Output the (X, Y) coordinate of the center of the cell containing the given text.  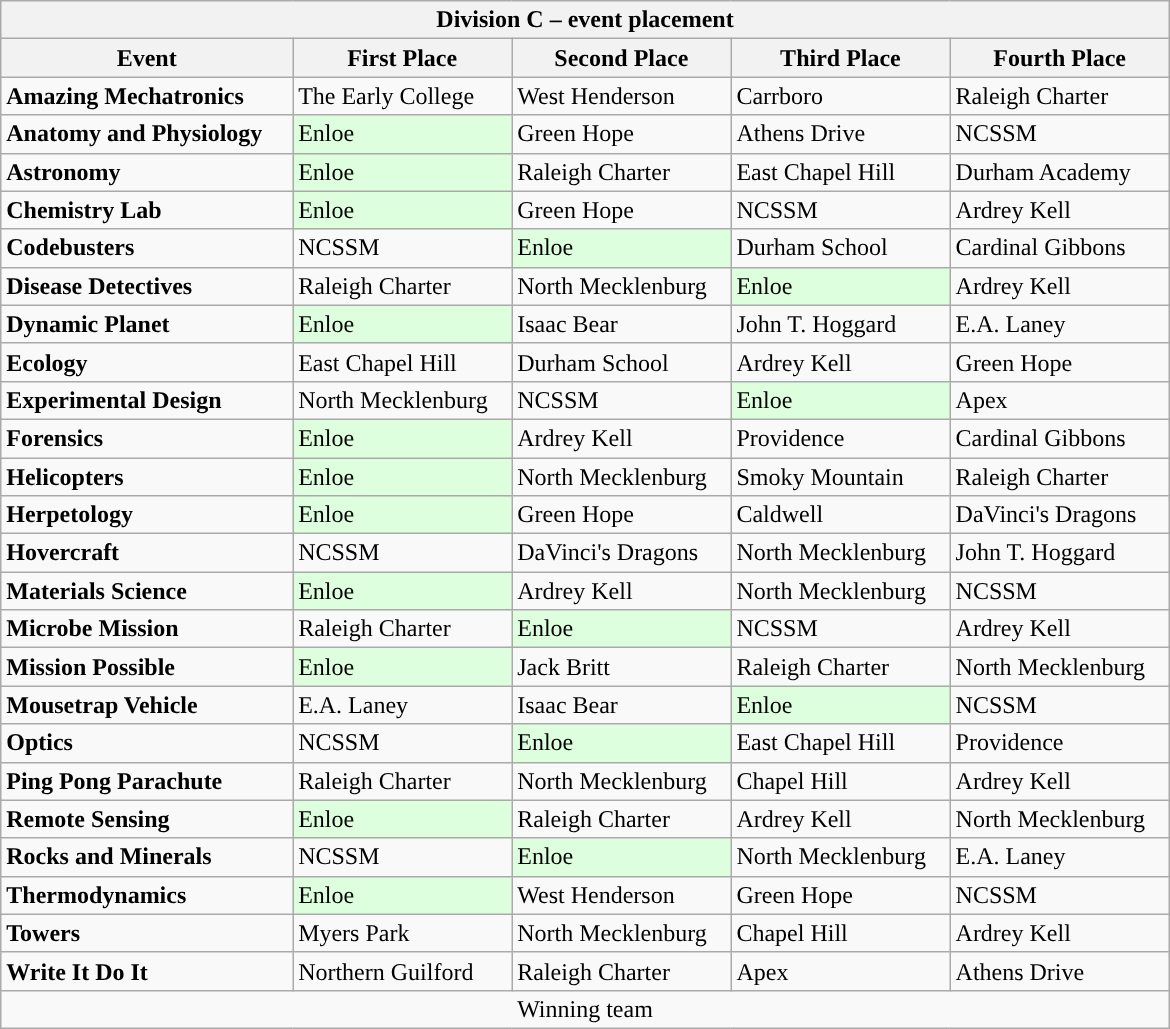
Smoky Mountain (840, 477)
Materials Science (147, 591)
Carrboro (840, 96)
Ping Pong Parachute (147, 781)
Thermodynamics (147, 895)
Third Place (840, 58)
Anatomy and Physiology (147, 134)
Winning team (585, 1009)
Durham Academy (1060, 172)
Chemistry Lab (147, 210)
Optics (147, 743)
Caldwell (840, 515)
Experimental Design (147, 400)
Forensics (147, 438)
Myers Park (402, 933)
Ecology (147, 362)
Towers (147, 933)
First Place (402, 58)
The Early College (402, 96)
Astronomy (147, 172)
Helicopters (147, 477)
Remote Sensing (147, 819)
Write It Do It (147, 971)
Northern Guilford (402, 971)
Microbe Mission (147, 629)
Fourth Place (1060, 58)
Rocks and Minerals (147, 857)
Jack Britt (622, 667)
Dynamic Planet (147, 324)
Amazing Mechatronics (147, 96)
Event (147, 58)
Division C – event placement (585, 20)
Hovercraft (147, 553)
Herpetology (147, 515)
Codebusters (147, 248)
Mousetrap Vehicle (147, 705)
Second Place (622, 58)
Disease Detectives (147, 286)
Mission Possible (147, 667)
